Return the [X, Y] coordinate for the center point of the cell that contains the specified text.  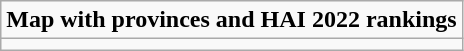
Map with provinces and HAI 2022 rankings [232, 20]
